For the text-containing cell, return its midpoint in [X, Y] coordinate format. 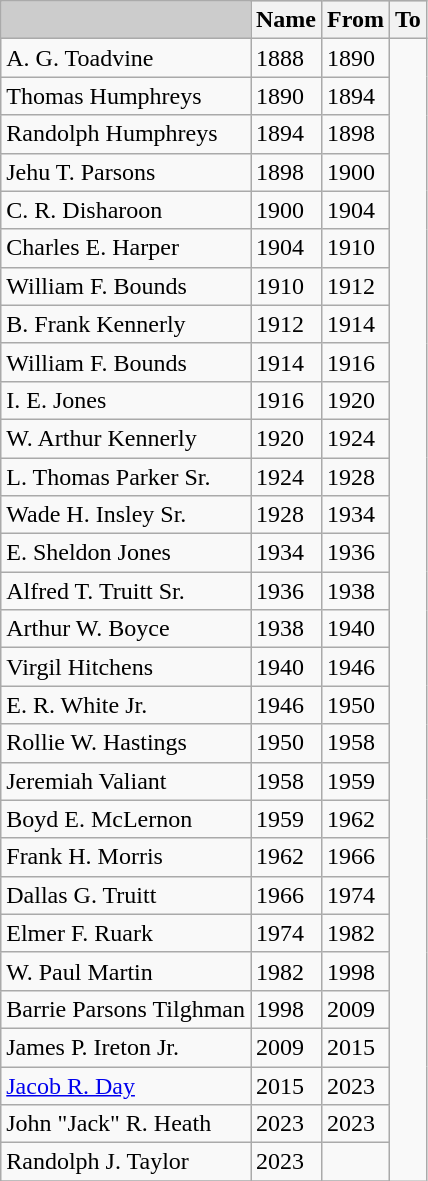
To [408, 20]
Elmer F. Ruark [126, 933]
Barrie Parsons Tilghman [126, 1009]
Frank H. Morris [126, 857]
Jeremiah Valiant [126, 781]
Wade H. Insley Sr. [126, 515]
I. E. Jones [126, 400]
Boyd E. McLernon [126, 819]
C. R. Disharoon [126, 210]
B. Frank Kennerly [126, 324]
A. G. Toadvine [126, 58]
Thomas Humphreys [126, 96]
E. Sheldon Jones [126, 553]
W. Paul Martin [126, 971]
Randolph J. Taylor [126, 1162]
Virgil Hitchens [126, 667]
Charles E. Harper [126, 248]
Randolph Humphreys [126, 134]
Rollie W. Hastings [126, 743]
John "Jack" R. Heath [126, 1124]
L. Thomas Parker Sr. [126, 477]
Alfred T. Truitt Sr. [126, 591]
From [356, 20]
Arthur W. Boyce [126, 629]
Name [286, 20]
E. R. White Jr. [126, 705]
Dallas G. Truitt [126, 895]
James P. Ireton Jr. [126, 1047]
Jacob R. Day [126, 1085]
W. Arthur Kennerly [126, 438]
1888 [286, 58]
Jehu T. Parsons [126, 172]
